Determine the (X, Y) coordinate at the center of the cell enclosing the given text.  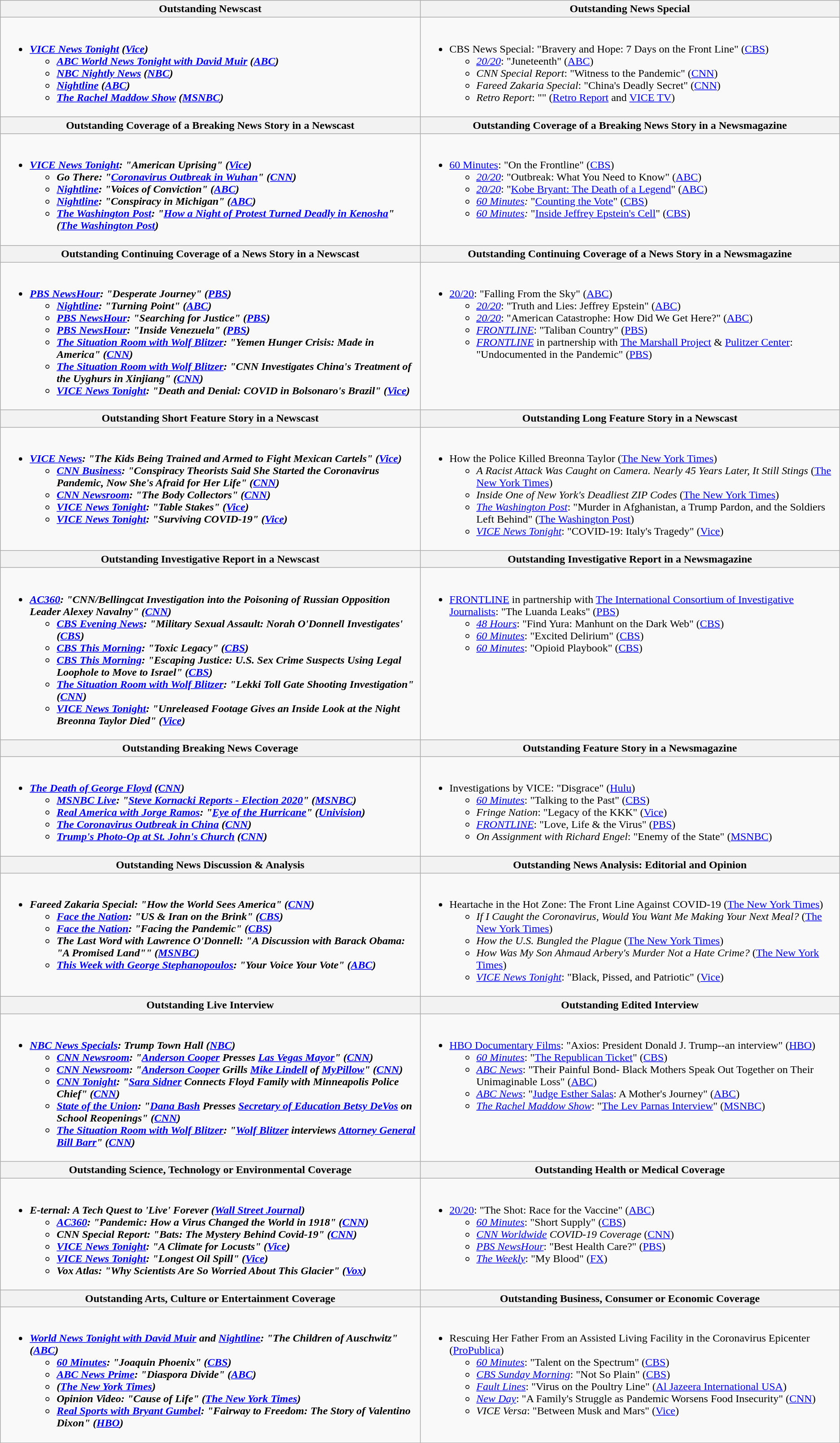
Outstanding News Discussion & Analysis (210, 864)
Outstanding Continuing Coverage of a News Story in a Newsmagazine (630, 254)
Outstanding Coverage of a Breaking News Story in a Newscast (210, 125)
Outstanding News Special (630, 9)
Outstanding Arts, Culture or Entertainment Coverage (210, 1298)
Outstanding Investigative Report in a Newsmagazine (630, 559)
VICE News Tonight (Vice)ABC World News Tonight with David Muir (ABC)NBC Nightly News (NBC)Nightline (ABC)The Rachel Maddow Show (MSNBC) (210, 67)
Outstanding Breaking News Coverage (210, 748)
Outstanding Feature Story in a Newsmagazine (630, 748)
Outstanding Edited Interview (630, 1005)
Outstanding Business, Consumer or Economic Coverage (630, 1298)
Outstanding Science, Technology or Environmental Coverage (210, 1170)
Outstanding Short Feature Story in a Newscast (210, 418)
Outstanding Coverage of a Breaking News Story in a Newsmagazine (630, 125)
Outstanding Health or Medical Coverage (630, 1170)
Outstanding Continuing Coverage of a News Story in a Newscast (210, 254)
Outstanding Newscast (210, 9)
Outstanding Long Feature Story in a Newscast (630, 418)
Outstanding Investigative Report in a Newscast (210, 559)
Outstanding Live Interview (210, 1005)
Outstanding News Analysis: Editorial and Opinion (630, 864)
